Identify which cell holds the provided text, then report its (X, Y) central coordinate. 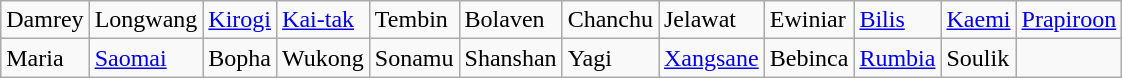
Rumbia (898, 58)
Wukong (324, 58)
Chanchu (610, 20)
Tembin (414, 20)
Prapiroon (1069, 20)
Bolaven (510, 20)
Bilis (898, 20)
Longwang (146, 20)
Kirogi (240, 20)
Kai-tak (324, 20)
Damrey (45, 20)
Yagi (610, 58)
Bebinca (809, 58)
Bopha (240, 58)
Soulik (978, 58)
Shanshan (510, 58)
Sonamu (414, 58)
Jelawat (711, 20)
Saomai (146, 58)
Xangsane (711, 58)
Kaemi (978, 20)
Ewiniar (809, 20)
Maria (45, 58)
